Search for the cell housing the specified text and yield its (X, Y) center coordinate. 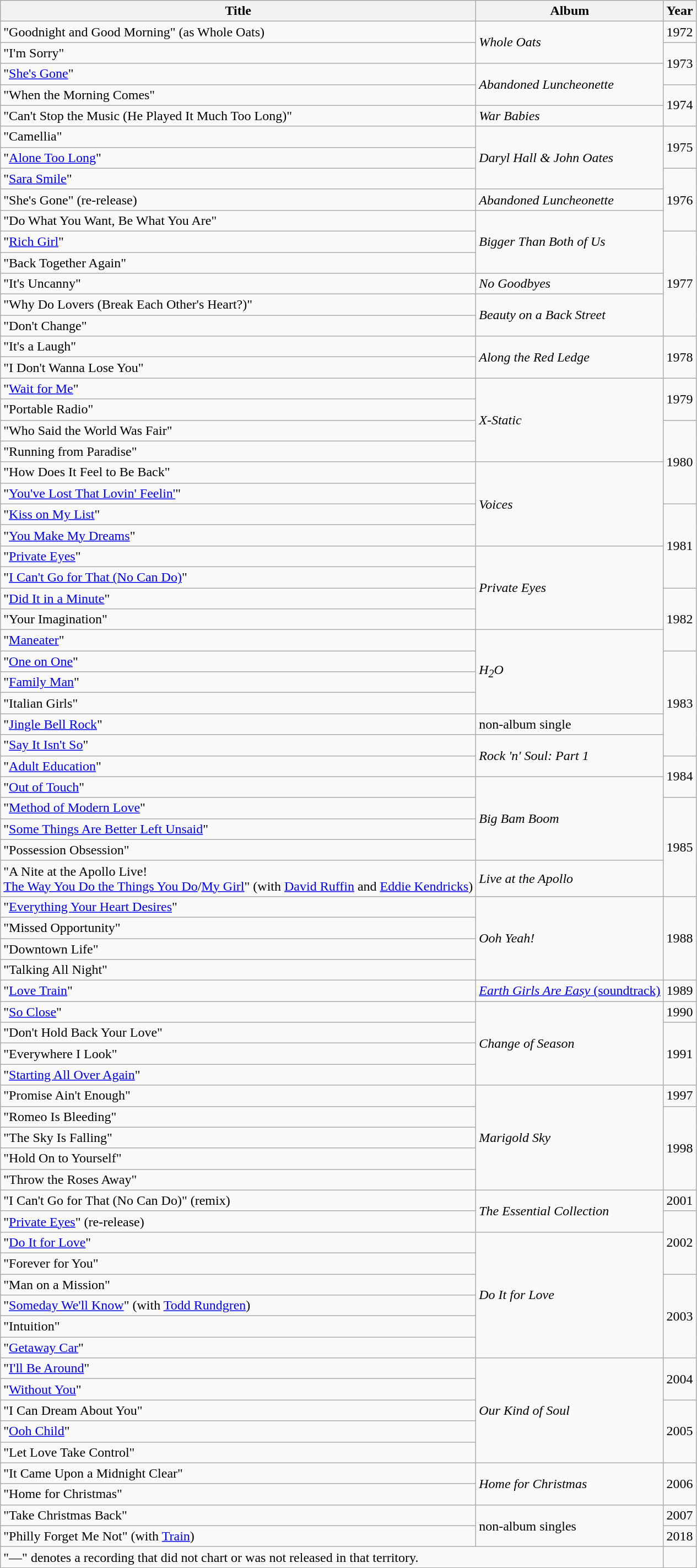
"Don't Hold Back Your Love" (238, 1033)
1989 (680, 991)
"One on One" (238, 661)
2018 (680, 1536)
1985 (680, 847)
2007 (680, 1515)
"She's Gone" (re-release) (238, 200)
"You Make My Dreams" (238, 535)
"I Don't Wanna Lose You" (238, 368)
"Family Man" (238, 682)
1976 (680, 200)
1981 (680, 546)
"Someday We'll Know" (with Todd Rundgren) (238, 1306)
"Method of Modern Love" (238, 808)
"Forever for You" (238, 1263)
"Maneater" (238, 640)
"Your Imagination" (238, 619)
1998 (680, 1148)
1973 (680, 63)
1974 (680, 105)
H2O (570, 672)
Change of Season (570, 1043)
No Goodbyes (570, 284)
War Babies (570, 116)
"I Can Dream About You" (238, 1410)
1980 (680, 462)
"I Can't Go for That (No Can Do)" (remix) (238, 1200)
Marigold Sky (570, 1138)
"Downtown Life" (238, 949)
"Back Together Again" (238, 263)
Private Eyes (570, 588)
"Man on a Mission" (238, 1285)
"—" denotes a recording that did not chart or was not released in that territory. (332, 1557)
Earth Girls Are Easy (soundtrack) (570, 991)
1983 (680, 703)
1979 (680, 399)
"So Close" (238, 1012)
"Ooh Child" (238, 1431)
"Without You" (238, 1389)
"Goodnight and Good Morning" (as Whole Oats) (238, 32)
"Out of Touch" (238, 787)
X-Static (570, 420)
"Do What You Want, Be What You Are" (238, 220)
"Hold On to Yourself" (238, 1159)
Big Bam Boom (570, 818)
"Alone Too Long" (238, 158)
"I'm Sorry" (238, 53)
Along the Red Ledge (570, 357)
The Essential Collection (570, 1211)
Album (570, 11)
"I'll Be Around" (238, 1368)
"Jingle Bell Rock" (238, 724)
Bigger Than Both of Us (570, 241)
"Let Love Take Control" (238, 1452)
"Did It in a Minute" (238, 598)
1984 (680, 777)
Rock 'n' Soul: Part 1 (570, 756)
"The Sky Is Falling" (238, 1138)
"A Nite at the Apollo Live!The Way You Do the Things You Do/My Girl" (with David Ruffin and Eddie Kendricks) (238, 879)
"Do It for Love" (238, 1242)
"Wait for Me" (238, 389)
1978 (680, 357)
Our Kind of Soul (570, 1410)
"Getaway Car" (238, 1348)
1982 (680, 619)
2001 (680, 1200)
"Talking All Night" (238, 970)
1991 (680, 1054)
"Possession Obsession" (238, 850)
1972 (680, 32)
"Love Train" (238, 991)
"You've Lost That Lovin' Feelin'" (238, 493)
"Everything Your Heart Desires" (238, 907)
"It's a Laugh" (238, 347)
1977 (680, 283)
"Portable Radio" (238, 409)
"Rich Girl" (238, 241)
"I Can't Go for That (No Can Do)" (238, 577)
"Why Do Lovers (Break Each Other's Heart?)" (238, 305)
non-album singles (570, 1526)
Beauty on a Back Street (570, 315)
"Romeo Is Bleeding" (238, 1117)
Daryl Hall & John Oates (570, 158)
2002 (680, 1242)
Live at the Apollo (570, 879)
"Kiss on My List" (238, 514)
1990 (680, 1012)
"Italian Girls" (238, 703)
"Who Said the World Was Fair" (238, 430)
"It's Uncanny" (238, 284)
"She's Gone" (238, 74)
Whole Oats (570, 42)
2006 (680, 1484)
Ooh Yeah! (570, 938)
"Home for Christmas" (238, 1494)
1988 (680, 938)
"Say It Isn't So" (238, 745)
"Missed Opportunity" (238, 928)
"Starting All Over Again" (238, 1075)
Year (680, 11)
"Some Things Are Better Left Unsaid" (238, 829)
Title (238, 11)
"Take Christmas Back" (238, 1515)
"When the Morning Comes" (238, 95)
"Throw the Roses Away" (238, 1179)
"Adult Education" (238, 766)
Voices (570, 504)
"Private Eyes" (re-release) (238, 1221)
2003 (680, 1316)
"Everywhere I Look" (238, 1054)
"Intuition" (238, 1327)
1975 (680, 147)
non-album single (570, 724)
1997 (680, 1096)
"It Came Upon a Midnight Clear" (238, 1473)
"Running from Paradise" (238, 451)
"Philly Forget Me Not" (with Train) (238, 1536)
"Don't Change" (238, 326)
Do It for Love (570, 1295)
"Camellia" (238, 137)
"Can't Stop the Music (He Played It Much Too Long)" (238, 116)
2005 (680, 1431)
"Sara Smile" (238, 179)
"Private Eyes" (238, 556)
Home for Christmas (570, 1484)
2004 (680, 1379)
"Promise Ain't Enough" (238, 1096)
"How Does It Feel to Be Back" (238, 472)
